Output the [X, Y] coordinate of the center of the cell containing the given text.  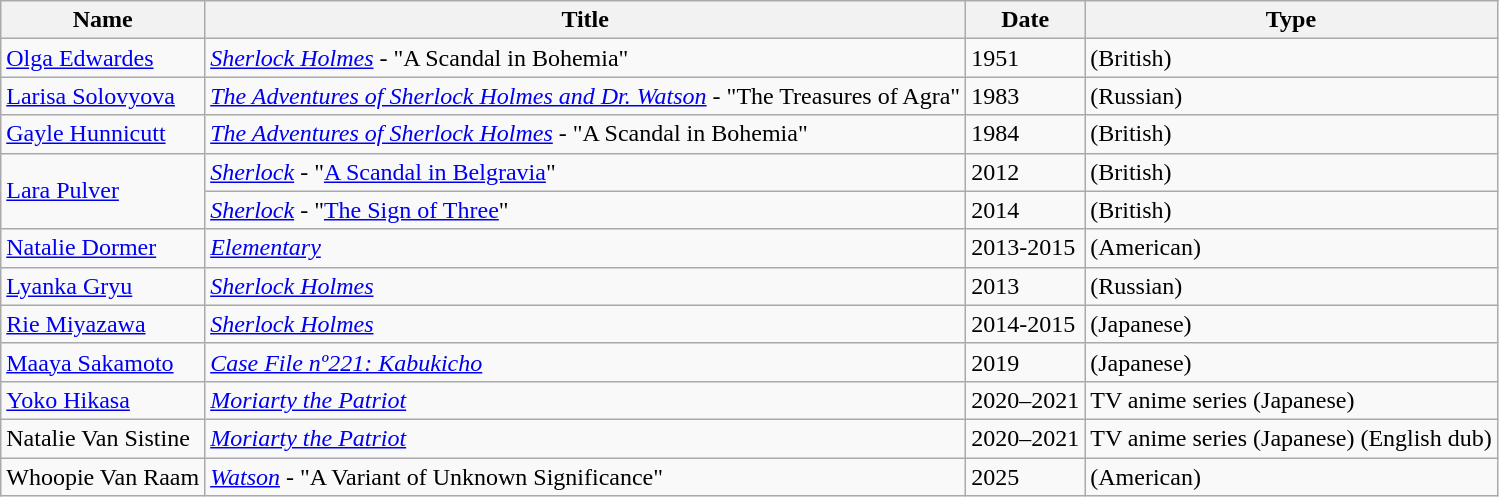
Larisa Solovyova [103, 96]
2014-2015 [1026, 324]
2012 [1026, 172]
2014 [1026, 210]
1951 [1026, 58]
Lyanka Gryu [103, 286]
Case File nº221: Kabukicho [586, 362]
Sherlock - "A Scandal in Belgravia" [586, 172]
Elementary [586, 248]
Olga Edwardes [103, 58]
Maaya Sakamoto [103, 362]
Name [103, 20]
TV anime series (Japanese) (English dub) [1291, 438]
2025 [1026, 477]
2013-2015 [1026, 248]
2019 [1026, 362]
Sherlock Holmes - "A Scandal in Bohemia" [586, 58]
Title [586, 20]
Natalie Van Sistine [103, 438]
Yoko Hikasa [103, 400]
1983 [1026, 96]
Rie Miyazawa [103, 324]
Date [1026, 20]
Natalie Dormer [103, 248]
TV anime series (Japanese) [1291, 400]
Sherlock - "The Sign of Three" [586, 210]
The Adventures of Sherlock Holmes - "A Scandal in Bohemia" [586, 134]
Lara Pulver [103, 191]
Gayle Hunnicutt [103, 134]
Whoopie Van Raam [103, 477]
The Adventures of Sherlock Holmes and Dr. Watson - "The Treasures of Agra" [586, 96]
2013 [1026, 286]
1984 [1026, 134]
Type [1291, 20]
Watson - "A Variant of Unknown Significance" [586, 477]
